Detect which cell encompasses the target text, then output its [x, y] center coordinate. 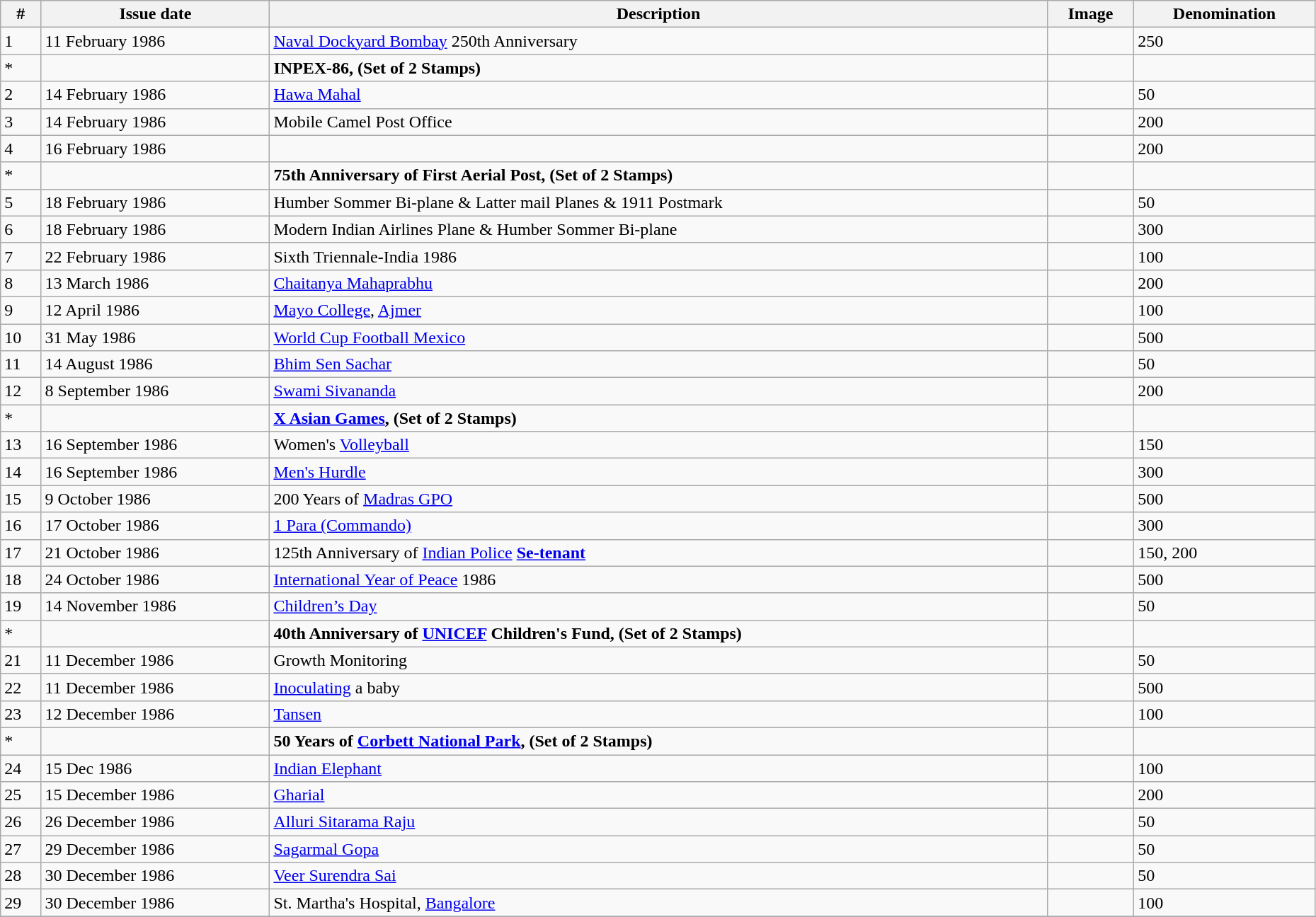
1 Para (Commando) [658, 526]
19 [21, 606]
Women's Volleyball [658, 445]
# [21, 14]
25 [21, 795]
15 Dec 1986 [156, 768]
1 [21, 41]
29 [21, 903]
13 [21, 445]
3 [21, 122]
Sixth Triennale-India 1986 [658, 256]
17 October 1986 [156, 526]
Chaitanya Mahaprabhu [658, 283]
Veer Surendra Sai [658, 876]
21 [21, 660]
150 [1225, 445]
16 [21, 526]
Indian Elephant [658, 768]
23 [21, 714]
22 February 1986 [156, 256]
4 [21, 149]
Children’s Day [658, 606]
Mayo College, Ajmer [658, 310]
Sagarmal Gopa [658, 849]
10 [21, 338]
16 February 1986 [156, 149]
Swami Sivananda [658, 391]
17 [21, 553]
2 [21, 95]
28 [21, 876]
Denomination [1225, 14]
5 [21, 202]
Bhim Sen Sachar [658, 364]
8 [21, 283]
11 [21, 364]
St. Martha's Hospital, Bangalore [658, 903]
21 October 1986 [156, 553]
15 [21, 499]
29 December 1986 [156, 849]
Inoculating a baby [658, 687]
Growth Monitoring [658, 660]
Men's Hurdle [658, 472]
14 August 1986 [156, 364]
200 Years of Madras GPO [658, 499]
27 [21, 849]
24 [21, 768]
75th Anniversary of First Aerial Post, (Set of 2 Stamps) [658, 175]
Issue date [156, 14]
Image [1090, 14]
13 March 1986 [156, 283]
Modern Indian Airlines Plane & Humber Sommer Bi-plane [658, 229]
Tansen [658, 714]
9 [21, 310]
26 [21, 822]
40th Anniversary of UNICEF Children's Fund, (Set of 2 Stamps) [658, 633]
18 [21, 579]
24 October 1986 [156, 579]
World Cup Football Mexico [658, 338]
125th Anniversary of Indian Police Se-tenant [658, 553]
Mobile Camel Post Office [658, 122]
250 [1225, 41]
9 October 1986 [156, 499]
Description [658, 14]
12 December 1986 [156, 714]
Alluri Sitarama Raju [658, 822]
31 May 1986 [156, 338]
Naval Dockyard Bombay 250th Anniversary [658, 41]
50 Years of Corbett National Park, (Set of 2 Stamps) [658, 741]
8 September 1986 [156, 391]
14 [21, 472]
11 February 1986 [156, 41]
14 November 1986 [156, 606]
12 [21, 391]
150, 200 [1225, 553]
Hawa Mahal [658, 95]
15 December 1986 [156, 795]
Humber Sommer Bi-plane & Latter mail Planes & 1911 Postmark [658, 202]
6 [21, 229]
X Asian Games, (Set of 2 Stamps) [658, 418]
Gharial [658, 795]
26 December 1986 [156, 822]
INPEX-86, (Set of 2 Stamps) [658, 68]
12 April 1986 [156, 310]
International Year of Peace 1986 [658, 579]
22 [21, 687]
7 [21, 256]
